Search for the cell housing the specified text and yield its (x, y) center coordinate. 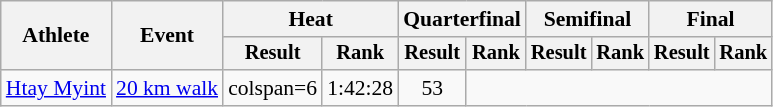
Quarterfinal (462, 19)
Final (710, 19)
Athlete (56, 36)
Heat (310, 19)
20 km walk (167, 88)
Semifinal (588, 19)
Htay Myint (56, 88)
53 (432, 88)
Event (167, 36)
1:42:28 (360, 88)
colspan=6 (272, 88)
